Scan for the cell matching the given text and deliver its (X, Y) coordinate at center. 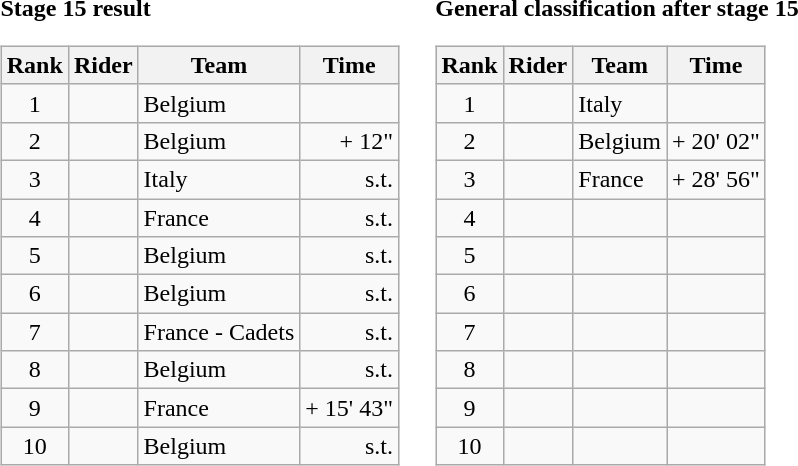
France - Cadets (219, 332)
+ 12" (350, 141)
+ 20' 02" (716, 141)
+ 15' 43" (350, 408)
+ 28' 56" (716, 179)
